Detect which cell encompasses the target text, then output its (x, y) center coordinate. 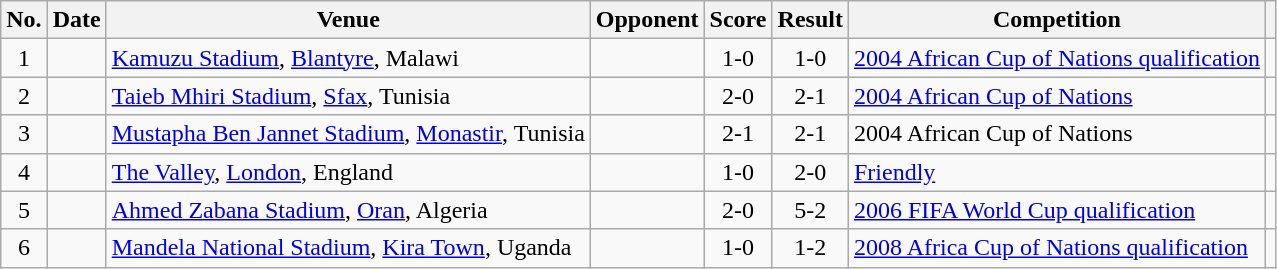
Ahmed Zabana Stadium, Oran, Algeria (348, 210)
Competition (1056, 20)
Mandela National Stadium, Kira Town, Uganda (348, 248)
Kamuzu Stadium, Blantyre, Malawi (348, 58)
2 (24, 96)
Date (76, 20)
6 (24, 248)
Result (810, 20)
2008 Africa Cup of Nations qualification (1056, 248)
The Valley, London, England (348, 172)
Mustapha Ben Jannet Stadium, Monastir, Tunisia (348, 134)
5-2 (810, 210)
5 (24, 210)
2006 FIFA World Cup qualification (1056, 210)
Taieb Mhiri Stadium, Sfax, Tunisia (348, 96)
Friendly (1056, 172)
1 (24, 58)
Venue (348, 20)
4 (24, 172)
Opponent (647, 20)
1-2 (810, 248)
2004 African Cup of Nations qualification (1056, 58)
3 (24, 134)
No. (24, 20)
Score (738, 20)
